Provide the (X, Y) coordinate of the cell's center where the given text is located.  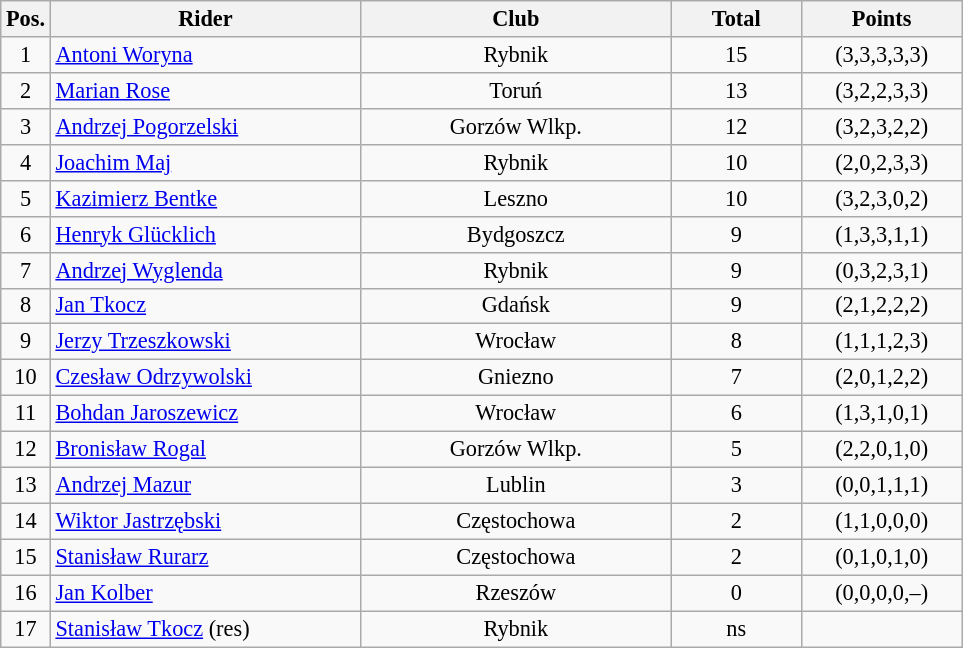
1 (26, 55)
16 (26, 593)
Kazimierz Bentke (205, 198)
(0,1,0,1,0) (881, 557)
(0,0,1,1,1) (881, 485)
(3,2,2,3,3) (881, 90)
(2,1,2,2,2) (881, 306)
Bydgoszcz (516, 234)
(1,1,0,0,0) (881, 521)
Bohdan Jaroszewicz (205, 414)
Toruń (516, 90)
Pos. (26, 19)
Andrzej Mazur (205, 485)
(2,0,1,2,2) (881, 378)
(1,3,1,0,1) (881, 414)
Gniezno (516, 378)
Leszno (516, 198)
Stanisław Tkocz (res) (205, 629)
Andrzej Pogorzelski (205, 126)
Joachim Maj (205, 162)
Rider (205, 19)
(3,2,3,0,2) (881, 198)
(2,0,2,3,3) (881, 162)
(3,3,3,3,3) (881, 55)
(2,2,0,1,0) (881, 450)
Wiktor Jastrzębski (205, 521)
(1,1,1,2,3) (881, 342)
Stanisław Rurarz (205, 557)
Czesław Odrzywolski (205, 378)
0 (736, 593)
4 (26, 162)
17 (26, 629)
(3,2,3,2,2) (881, 126)
Marian Rose (205, 90)
Henryk Glücklich (205, 234)
Points (881, 19)
Jerzy Trzeszkowski (205, 342)
Total (736, 19)
11 (26, 414)
Bronisław Rogal (205, 450)
Club (516, 19)
Jan Tkocz (205, 306)
Rzeszów (516, 593)
(0,3,2,3,1) (881, 270)
(1,3,3,1,1) (881, 234)
Lublin (516, 485)
Andrzej Wyglenda (205, 270)
(0,0,0,0,–) (881, 593)
Antoni Woryna (205, 55)
Jan Kolber (205, 593)
Gdańsk (516, 306)
ns (736, 629)
14 (26, 521)
